Capture the cell that displays the provided text and extract its [X, Y] central coordinate. 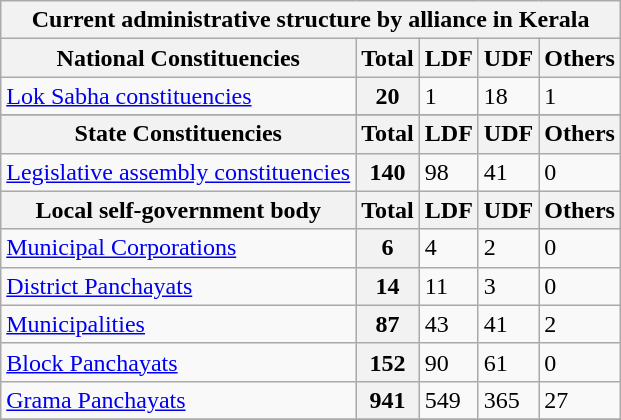
18 [508, 96]
152 [388, 362]
National Constituencies [178, 58]
Local self-government body [178, 210]
14 [388, 286]
District Panchayats [178, 286]
11 [448, 286]
3 [508, 286]
Grama Panchayats [178, 400]
Municipalities [178, 324]
6 [388, 248]
98 [448, 172]
Lok Sabha constituencies [178, 96]
27 [580, 400]
87 [388, 324]
State Constituencies [178, 134]
Legislative assembly constituencies [178, 172]
549 [448, 400]
4 [448, 248]
43 [448, 324]
61 [508, 362]
941 [388, 400]
Block Panchayats [178, 362]
140 [388, 172]
Current administrative structure by alliance in Kerala [311, 20]
365 [508, 400]
20 [388, 96]
Municipal Corporations [178, 248]
90 [448, 362]
